Return the (x, y) coordinate for the center point of the cell that contains the specified text.  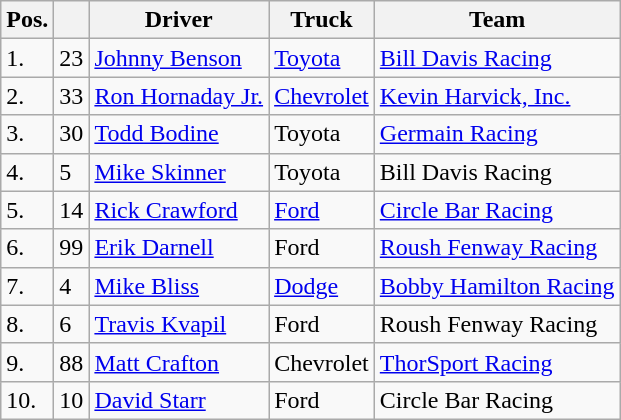
Kevin Harvick, Inc. (497, 96)
Johnny Benson (179, 58)
Erik Darnell (179, 248)
9. (28, 362)
Pos. (28, 20)
14 (72, 210)
Team (497, 20)
99 (72, 248)
Truck (322, 20)
ThorSport Racing (497, 362)
23 (72, 58)
Travis Kvapil (179, 324)
Dodge (322, 286)
10. (28, 400)
4 (72, 286)
88 (72, 362)
Mike Skinner (179, 172)
1. (28, 58)
Matt Crafton (179, 362)
Rick Crawford (179, 210)
4. (28, 172)
Bobby Hamilton Racing (497, 286)
10 (72, 400)
David Starr (179, 400)
7. (28, 286)
33 (72, 96)
8. (28, 324)
5. (28, 210)
6. (28, 248)
3. (28, 134)
Germain Racing (497, 134)
5 (72, 172)
Ron Hornaday Jr. (179, 96)
2. (28, 96)
30 (72, 134)
6 (72, 324)
Mike Bliss (179, 286)
Todd Bodine (179, 134)
Driver (179, 20)
